Scan for the cell matching the given text and deliver its [X, Y] coordinate at center. 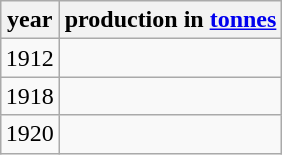
1918 [30, 96]
1912 [30, 58]
1920 [30, 134]
year [30, 20]
production in tonnes [170, 20]
